Search for the cell housing the specified text and yield its (x, y) center coordinate. 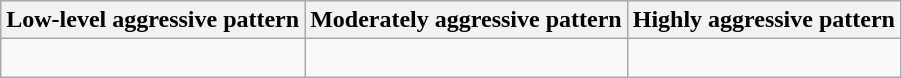
Moderately aggressive pattern (466, 20)
Low-level aggressive pattern (153, 20)
Highly aggressive pattern (764, 20)
